For the text-containing cell, return its midpoint in [x, y] coordinate format. 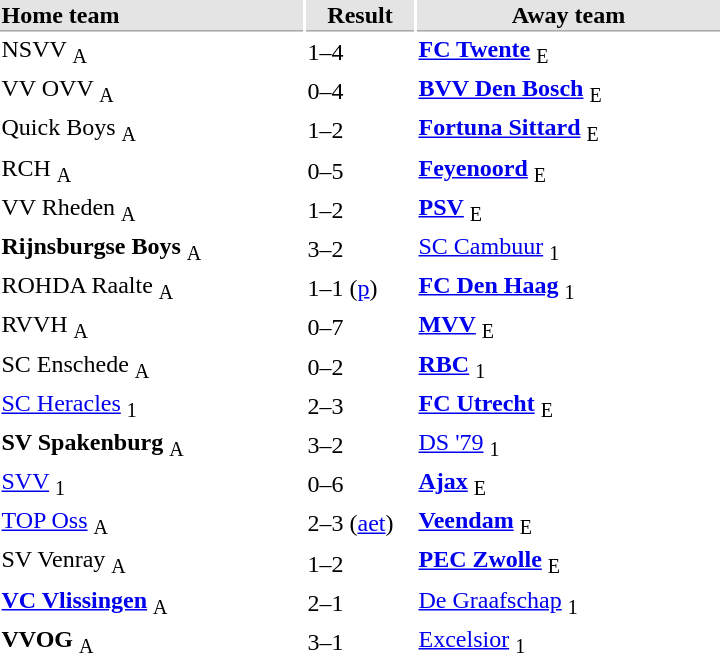
1–4 [360, 52]
0–6 [360, 485]
2–1 [360, 602]
0–4 [360, 92]
FC Twente E [568, 52]
Result [360, 16]
Feyenoord E [568, 170]
1–1 (p) [360, 288]
0–5 [360, 170]
NSVV A [152, 52]
TOP Oss A [152, 524]
BVV Den Bosch E [568, 92]
2–3 [360, 406]
RVVH A [152, 327]
SC Enschede A [152, 367]
Quick Boys A [152, 131]
MVV E [568, 327]
SVV 1 [152, 485]
PEC Zwolle E [568, 563]
Ajax E [568, 485]
Rijnsburgse Boys A [152, 249]
VC Vlissingen A [152, 602]
SC Cambuur 1 [568, 249]
FC Den Haag 1 [568, 288]
ROHDA Raalte A [152, 288]
Veendam E [568, 524]
VV OVV A [152, 92]
RCH A [152, 170]
DS '79 1 [568, 445]
SV Venray A [152, 563]
De Graafschap 1 [568, 602]
0–2 [360, 367]
Fortuna Sittard E [568, 131]
Home team [152, 16]
RBC 1 [568, 367]
2–3 (aet) [360, 524]
Away team [568, 16]
PSV E [568, 210]
SV Spakenburg A [152, 445]
FC Utrecht E [568, 406]
0–7 [360, 327]
VV Rheden A [152, 210]
SC Heracles 1 [152, 406]
